Pinpoint the cell where the given text exists, returning its [X, Y] midpoint coordinate. 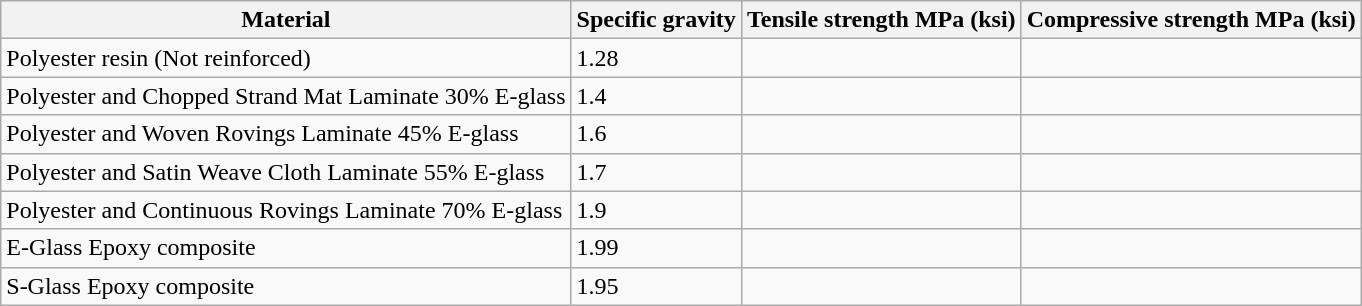
Polyester resin (Not reinforced) [286, 58]
Compressive strength MPa (ksi) [1191, 20]
Polyester and Chopped Strand Mat Laminate 30% E-glass [286, 96]
S-Glass Epoxy composite [286, 286]
Polyester and Satin Weave Cloth Laminate 55% E-glass [286, 172]
Polyester and Woven Rovings Laminate 45% E-glass [286, 134]
1.28 [656, 58]
1.99 [656, 248]
1.9 [656, 210]
1.7 [656, 172]
1.6 [656, 134]
1.4 [656, 96]
E-Glass Epoxy composite [286, 248]
Polyester and Continuous Rovings Laminate 70% E-glass [286, 210]
1.95 [656, 286]
Material [286, 20]
Tensile strength MPa (ksi) [881, 20]
Specific gravity [656, 20]
